Detect which cell encompasses the target text, then output its [X, Y] center coordinate. 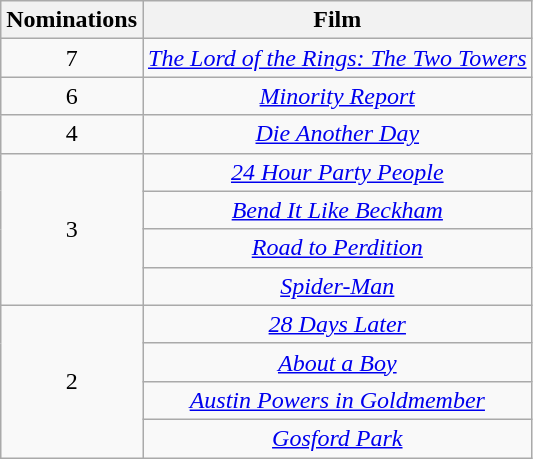
Die Another Day [337, 134]
Gosford Park [337, 438]
Road to Perdition [337, 248]
7 [72, 58]
About a Boy [337, 362]
Film [337, 20]
Bend It Like Beckham [337, 210]
Spider-Man [337, 286]
6 [72, 96]
28 Days Later [337, 324]
4 [72, 134]
Nominations [72, 20]
The Lord of the Rings: The Two Towers [337, 58]
Minority Report [337, 96]
Austin Powers in Goldmember [337, 400]
2 [72, 381]
24 Hour Party People [337, 172]
3 [72, 229]
